Find where the given text appears and provide that cell's center as (X, Y) coordinate. 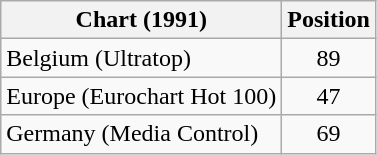
Position (329, 20)
47 (329, 96)
Chart (1991) (142, 20)
Europe (Eurochart Hot 100) (142, 96)
Germany (Media Control) (142, 134)
69 (329, 134)
Belgium (Ultratop) (142, 58)
89 (329, 58)
